Find where the given text appears and provide that cell's center as [x, y] coordinate. 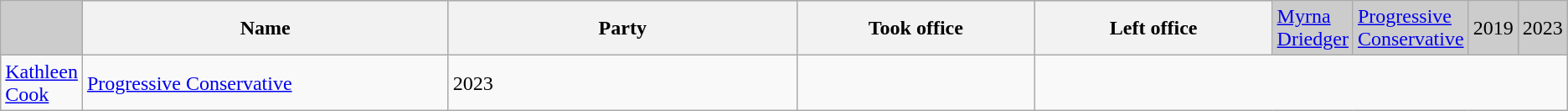
Took office [916, 29]
2019 [1493, 29]
Party [622, 29]
Left office [1153, 29]
Name [265, 29]
Myrna Driedger [1313, 29]
Kathleen Cook [42, 82]
